For the text-containing cell, return its midpoint in [x, y] coordinate format. 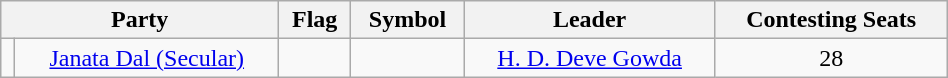
Leader [590, 20]
Contesting Seats [831, 20]
Symbol [408, 20]
H. D. Deve Gowda [590, 58]
Party [140, 20]
Janata Dal (Secular) [147, 58]
28 [831, 58]
Flag [315, 20]
